Output the [x, y] coordinate of the center of the cell containing the given text.  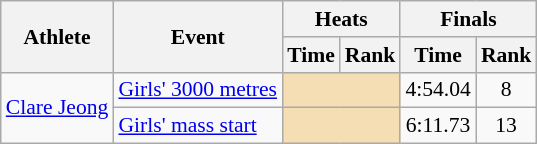
Event [198, 36]
Girls' 3000 metres [198, 90]
8 [506, 90]
Girls' mass start [198, 126]
Heats [341, 19]
Finals [468, 19]
6:11.73 [438, 126]
13 [506, 126]
Clare Jeong [58, 108]
Athlete [58, 36]
4:54.04 [438, 90]
